Extract the [X, Y] coordinate from the center of the cell holding the provided text.  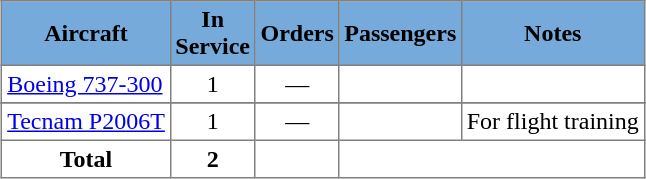
2 [212, 159]
For flight training [553, 122]
Orders [297, 33]
Tecnam P2006T [86, 122]
InService [212, 33]
Boeing 737-300 [86, 84]
Notes [553, 33]
Total [86, 159]
Aircraft [86, 33]
Passengers [400, 33]
